Detect which cell encompasses the target text, then output its (x, y) center coordinate. 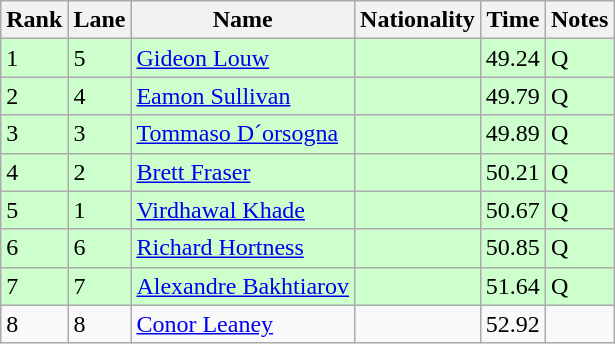
Eamon Sullivan (243, 96)
Conor Leaney (243, 324)
Virdhawal Khade (243, 210)
Tommaso D´orsogna (243, 134)
Name (243, 20)
52.92 (512, 324)
50.67 (512, 210)
49.79 (512, 96)
Time (512, 20)
Rank (34, 20)
Lane (100, 20)
49.24 (512, 58)
Gideon Louw (243, 58)
Brett Fraser (243, 172)
Nationality (418, 20)
Notes (579, 20)
50.21 (512, 172)
Alexandre Bakhtiarov (243, 286)
49.89 (512, 134)
50.85 (512, 248)
51.64 (512, 286)
Richard Hortness (243, 248)
